Scan for the cell matching the given text and deliver its [X, Y] coordinate at center. 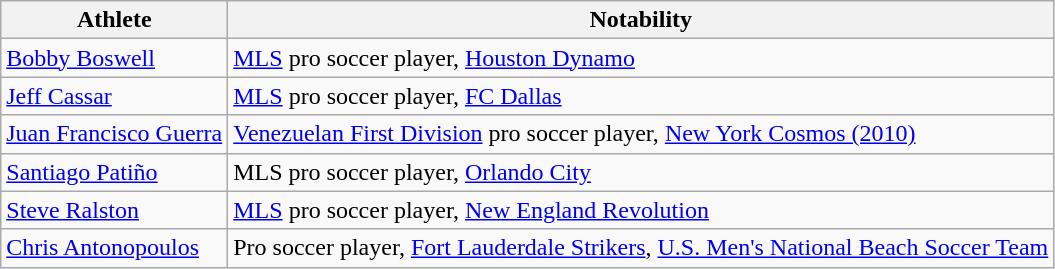
MLS pro soccer player, FC Dallas [641, 96]
Notability [641, 20]
Chris Antonopoulos [114, 248]
MLS pro soccer player, New England Revolution [641, 210]
Jeff Cassar [114, 96]
MLS pro soccer player, Orlando City [641, 172]
Juan Francisco Guerra [114, 134]
Bobby Boswell [114, 58]
Venezuelan First Division pro soccer player, New York Cosmos (2010) [641, 134]
Athlete [114, 20]
MLS pro soccer player, Houston Dynamo [641, 58]
Steve Ralston [114, 210]
Pro soccer player, Fort Lauderdale Strikers, U.S. Men's National Beach Soccer Team [641, 248]
Santiago Patiño [114, 172]
